Scan for the cell matching the given text and deliver its (x, y) coordinate at center. 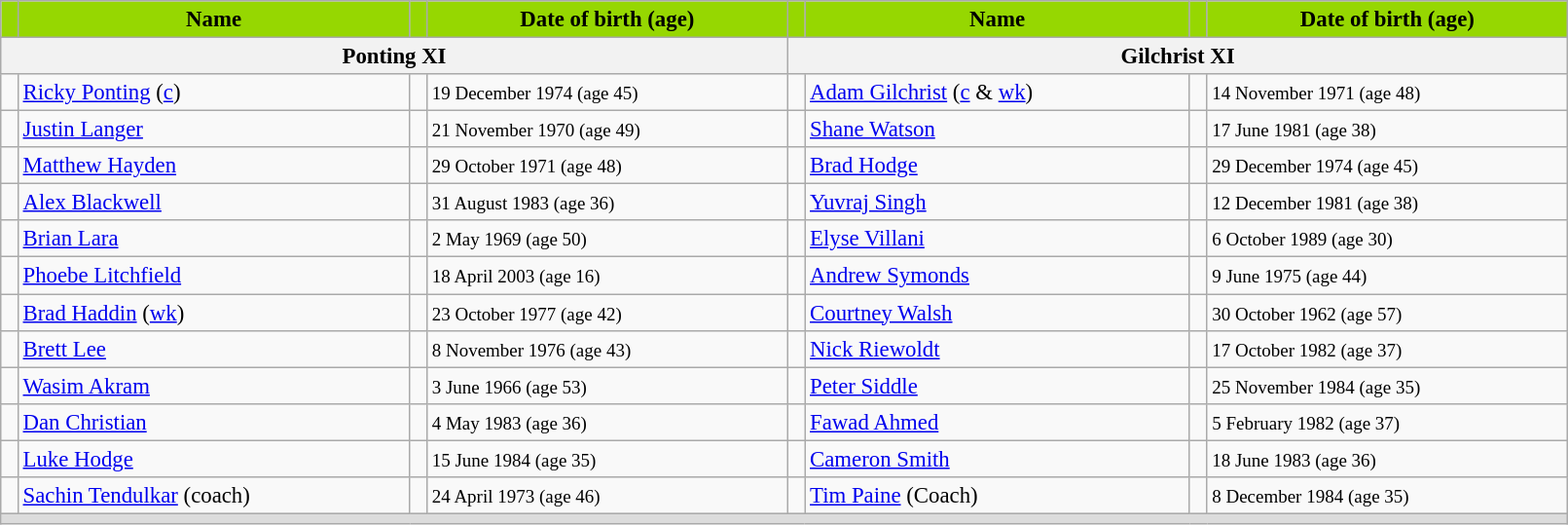
Wasim Akram (214, 386)
8 November 1976 (age 43) (607, 349)
Brian Lara (214, 239)
17 October 1982 (age 37) (1388, 349)
Nick Riewoldt (998, 349)
Yuvraj Singh (998, 203)
Cameron Smith (998, 459)
Dan Christian (214, 422)
24 April 1973 (age 46) (607, 496)
Justin Langer (214, 130)
Ricky Ponting (c) (214, 93)
31 August 1983 (age 36) (607, 203)
9 June 1975 (age 44) (1388, 276)
Gilchrist XI (1178, 56)
Adam Gilchrist (c & wk) (998, 93)
Luke Hodge (214, 459)
Alex Blackwell (214, 203)
15 June 1984 (age 35) (607, 459)
Fawad Ahmed (998, 422)
Brad Haddin (wk) (214, 313)
Sachin Tendulkar (coach) (214, 496)
23 October 1977 (age 42) (607, 313)
Andrew Symonds (998, 276)
18 April 2003 (age 16) (607, 276)
25 November 1984 (age 35) (1388, 386)
Peter Siddle (998, 386)
29 October 1971 (age 48) (607, 166)
29 December 1974 (age 45) (1388, 166)
2 May 1969 (age 50) (607, 239)
Tim Paine (Coach) (998, 496)
30 October 1962 (age 57) (1388, 313)
3 June 1966 (age 53) (607, 386)
14 November 1971 (age 48) (1388, 93)
8 December 1984 (age 35) (1388, 496)
Elyse Villani (998, 239)
Brad Hodge (998, 166)
Ponting XI (395, 56)
Shane Watson (998, 130)
12 December 1981 (age 38) (1388, 203)
Courtney Walsh (998, 313)
18 June 1983 (age 36) (1388, 459)
6 October 1989 (age 30) (1388, 239)
5 February 1982 (age 37) (1388, 422)
21 November 1970 (age 49) (607, 130)
17 June 1981 (age 38) (1388, 130)
Phoebe Litchfield (214, 276)
19 December 1974 (age 45) (607, 93)
4 May 1983 (age 36) (607, 422)
Brett Lee (214, 349)
Matthew Hayden (214, 166)
